Pinpoint the cell where the given text exists, returning its (x, y) midpoint coordinate. 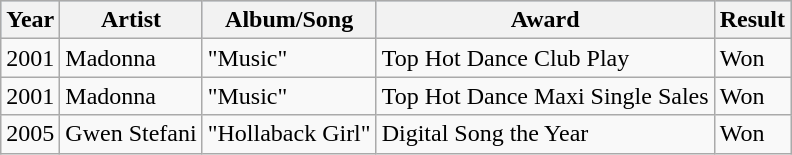
"Hollaback Girl" (289, 134)
Artist (131, 20)
Digital Song the Year (545, 134)
Top Hot Dance Club Play (545, 58)
Result (752, 20)
Year (30, 20)
Album/Song (289, 20)
2005 (30, 134)
Top Hot Dance Maxi Single Sales (545, 96)
Award (545, 20)
Gwen Stefani (131, 134)
